Locate the cell with the specified text and output its [x, y] center coordinate. 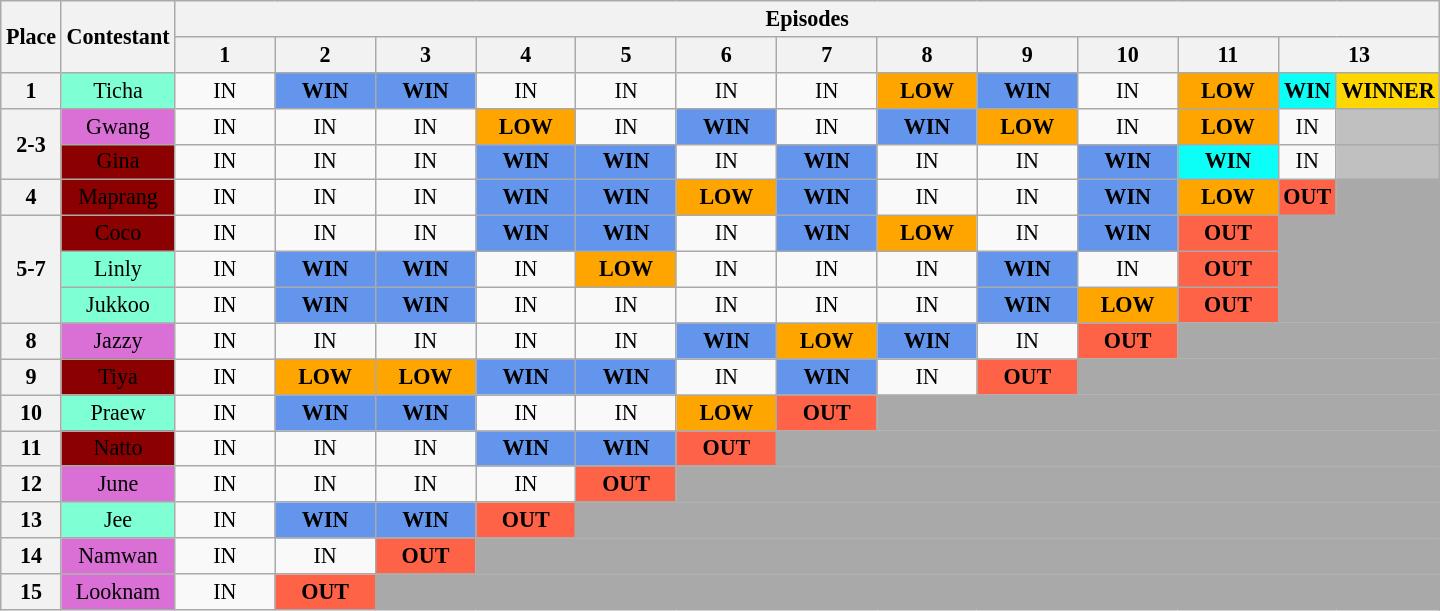
Praew [118, 412]
12 [32, 484]
Jee [118, 520]
Looknam [118, 591]
2 [325, 54]
7 [827, 54]
WINNER [1388, 90]
5 [626, 54]
15 [32, 591]
2-3 [32, 144]
5-7 [32, 268]
Tiya [118, 377]
Coco [118, 233]
14 [32, 556]
Gina [118, 162]
June [118, 484]
Place [32, 36]
Namwan [118, 556]
Maprang [118, 198]
3 [425, 54]
Episodes [808, 18]
Linly [118, 269]
Natto [118, 448]
Gwang [118, 126]
6 [726, 54]
Jazzy [118, 341]
Contestant [118, 36]
Ticha [118, 90]
Jukkoo [118, 305]
